Output the [X, Y] coordinate of the center of the cell containing the given text.  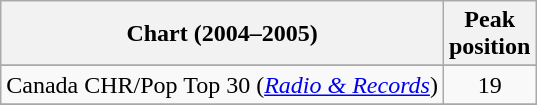
Peakposition [489, 34]
Chart (2004–2005) [222, 34]
19 [489, 85]
Canada CHR/Pop Top 30 (Radio & Records) [222, 85]
